Find where the given text appears and provide that cell's center as [x, y] coordinate. 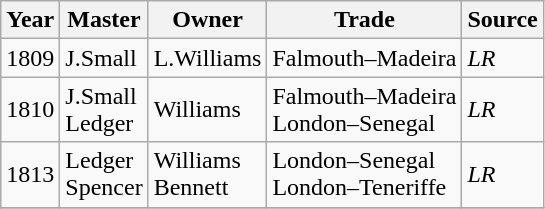
L.Williams [208, 58]
Master [104, 20]
Owner [208, 20]
LedgerSpencer [104, 174]
1809 [30, 58]
J.Small [104, 58]
J.SmallLedger [104, 110]
Falmouth–MadeiraLondon–Senegal [364, 110]
1813 [30, 174]
WilliamsBennett [208, 174]
Trade [364, 20]
London–SenegalLondon–Teneriffe [364, 174]
Williams [208, 110]
1810 [30, 110]
Falmouth–Madeira [364, 58]
Year [30, 20]
Source [502, 20]
